Output the (x, y) coordinate of the center of the cell containing the given text.  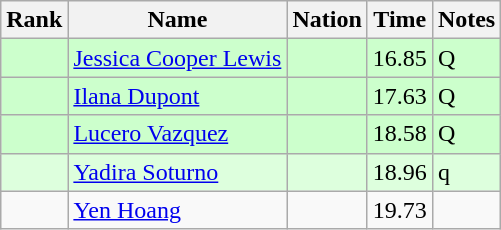
Time (400, 20)
16.85 (400, 58)
Name (178, 20)
18.58 (400, 134)
q (466, 172)
18.96 (400, 172)
Nation (327, 20)
Lucero Vazquez (178, 134)
Jessica Cooper Lewis (178, 58)
Yadira Soturno (178, 172)
Ilana Dupont (178, 96)
Notes (466, 20)
19.73 (400, 210)
Rank (34, 20)
Yen Hoang (178, 210)
17.63 (400, 96)
